Output the [x, y] coordinate of the center of the cell containing the given text.  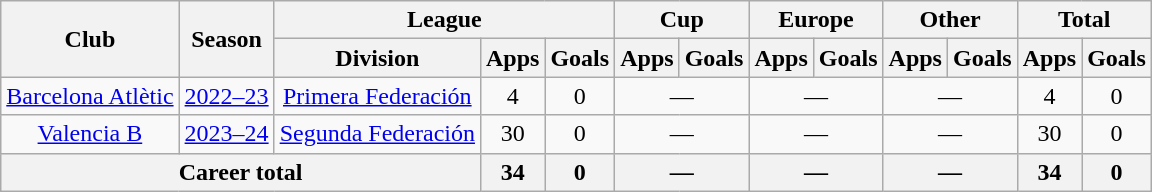
Segunda Federación [377, 134]
League [444, 20]
Europe [816, 20]
Cup [682, 20]
Career total [241, 172]
Season [226, 39]
Division [377, 58]
2022–23 [226, 96]
Club [90, 39]
2023–24 [226, 134]
Primera Federación [377, 96]
Valencia B [90, 134]
Other [950, 20]
Barcelona Atlètic [90, 96]
Total [1084, 20]
